Search for the cell housing the specified text and yield its (x, y) center coordinate. 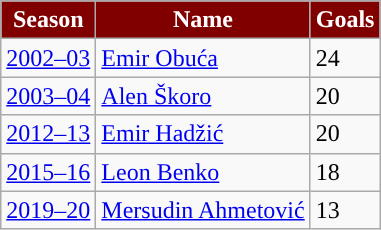
Leon Benko (203, 172)
Name (203, 20)
24 (345, 58)
2003–04 (48, 96)
Season (48, 20)
2002–03 (48, 58)
2015–16 (48, 172)
2012–13 (48, 134)
Emir Obuća (203, 58)
18 (345, 172)
Mersudin Ahmetović (203, 210)
13 (345, 210)
2019–20 (48, 210)
Alen Škoro (203, 96)
Goals (345, 20)
Emir Hadžić (203, 134)
